Identify which cell holds the provided text, then report its (X, Y) central coordinate. 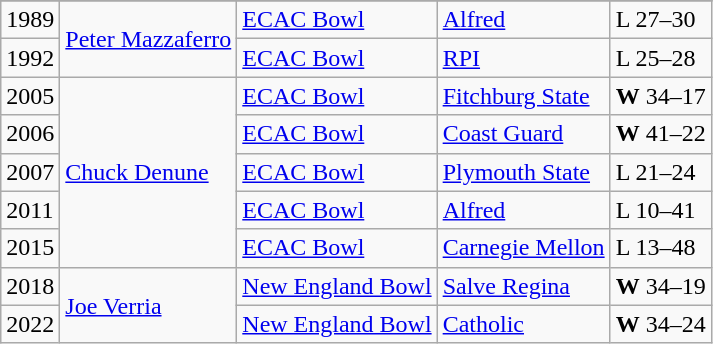
L 25–28 (660, 58)
1989 (30, 20)
2015 (30, 248)
W 34–19 (660, 286)
RPI (524, 58)
L 27–30 (660, 20)
L 21–24 (660, 172)
1992 (30, 58)
2018 (30, 286)
W 34–24 (660, 324)
2011 (30, 210)
Peter Mazzaferro (148, 39)
Plymouth State (524, 172)
L 10–41 (660, 210)
Chuck Denune (148, 172)
W 41–22 (660, 134)
Joe Verria (148, 305)
Fitchburg State (524, 96)
L 13–48 (660, 248)
W 34–17 (660, 96)
Carnegie Mellon (524, 248)
Coast Guard (524, 134)
2005 (30, 96)
Catholic (524, 324)
Salve Regina (524, 286)
2006 (30, 134)
2007 (30, 172)
2022 (30, 324)
